Search for the cell housing the specified text and yield its (X, Y) center coordinate. 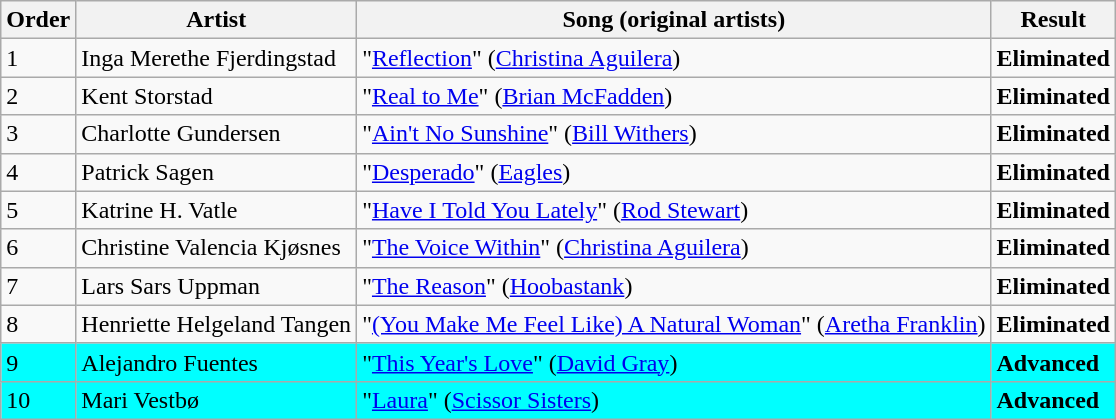
"Ain't No Sunshine" (Bill Withers) (674, 134)
Result (1053, 20)
7 (38, 286)
1 (38, 58)
"Real to Me" (Brian McFadden) (674, 96)
"(You Make Me Feel Like) A Natural Woman" (Aretha Franklin) (674, 324)
Christine Valencia Kjøsnes (216, 248)
Order (38, 20)
"Reflection" (Christina Aguilera) (674, 58)
3 (38, 134)
Inga Merethe Fjerdingstad (216, 58)
6 (38, 248)
Kent Storstad (216, 96)
Song (original artists) (674, 20)
2 (38, 96)
"This Year's Love" (David Gray) (674, 362)
5 (38, 210)
9 (38, 362)
8 (38, 324)
Henriette Helgeland Tangen (216, 324)
"Have I Told You Lately" (Rod Stewart) (674, 210)
Patrick Sagen (216, 172)
Katrine H. Vatle (216, 210)
"Laura" (Scissor Sisters) (674, 400)
"The Reason" (Hoobastank) (674, 286)
Charlotte Gundersen (216, 134)
Mari Vestbø (216, 400)
Lars Sars Uppman (216, 286)
"The Voice Within" (Christina Aguilera) (674, 248)
Artist (216, 20)
Alejandro Fuentes (216, 362)
10 (38, 400)
4 (38, 172)
"Desperado" (Eagles) (674, 172)
